Extract the (x, y) coordinate from the center of the cell holding the provided text.  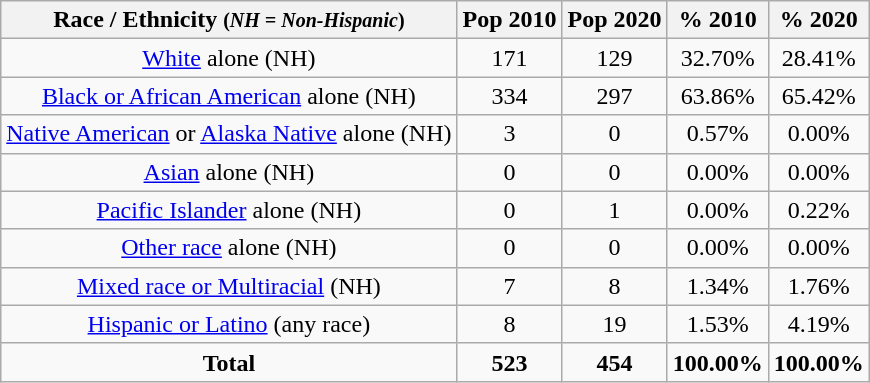
3 (510, 134)
Pacific Islander alone (NH) (229, 210)
129 (614, 58)
% 2010 (718, 20)
19 (614, 324)
Black or African American alone (NH) (229, 96)
1.34% (718, 286)
7 (510, 286)
% 2020 (818, 20)
0.57% (718, 134)
63.86% (718, 96)
454 (614, 362)
Native American or Alaska Native alone (NH) (229, 134)
Hispanic or Latino (any race) (229, 324)
1 (614, 210)
334 (510, 96)
Total (229, 362)
White alone (NH) (229, 58)
Asian alone (NH) (229, 172)
28.41% (818, 58)
Pop 2010 (510, 20)
171 (510, 58)
0.22% (818, 210)
Race / Ethnicity (NH = Non-Hispanic) (229, 20)
Pop 2020 (614, 20)
523 (510, 362)
Mixed race or Multiracial (NH) (229, 286)
1.53% (718, 324)
297 (614, 96)
65.42% (818, 96)
4.19% (818, 324)
32.70% (718, 58)
1.76% (818, 286)
Other race alone (NH) (229, 248)
